Find where the given text appears and provide that cell's center as (X, Y) coordinate. 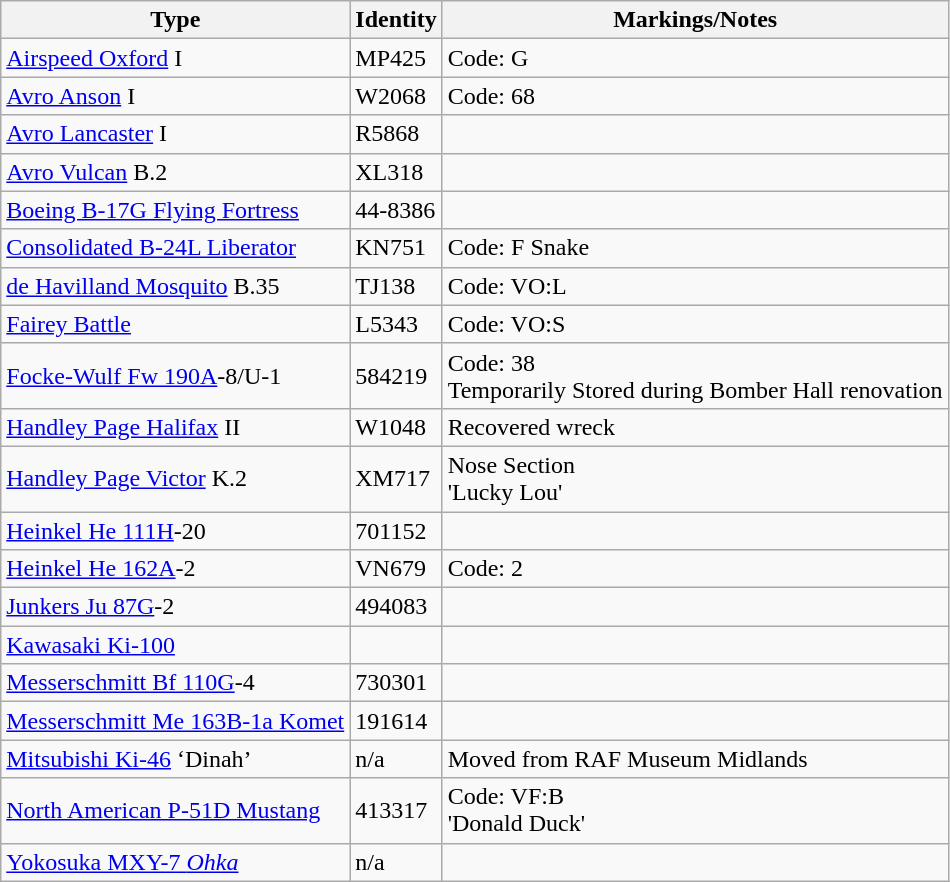
191614 (396, 721)
Code: VO:S (695, 324)
Handley Page Victor K.2 (176, 478)
Junkers Ju 87G-2 (176, 607)
Code: G (695, 58)
Avro Anson I (176, 96)
730301 (396, 683)
413317 (396, 810)
Type (176, 20)
494083 (396, 607)
Code: 2 (695, 569)
Recovered wreck (695, 427)
XM717 (396, 478)
Mitsubishi Ki-46 ‘Dinah’ (176, 759)
Code: F Snake (695, 248)
XL318 (396, 172)
Boeing B-17G Flying Fortress (176, 210)
Messerschmitt Me 163B-1a Komet (176, 721)
Fairey Battle (176, 324)
Avro Vulcan B.2 (176, 172)
44-8386 (396, 210)
Nose Section'Lucky Lou' (695, 478)
701152 (396, 531)
Avro Lancaster I (176, 134)
Markings/Notes (695, 20)
Code: VO:L (695, 286)
North American P-51D Mustang (176, 810)
Code: VF:B'Donald Duck' (695, 810)
Yokosuka MXY-7 Ohka (176, 862)
de Havilland Mosquito B.35 (176, 286)
Code: 68 (695, 96)
Heinkel He 111H-20 (176, 531)
L5343 (396, 324)
Heinkel He 162A-2 (176, 569)
Consolidated B-24L Liberator (176, 248)
Messerschmitt Bf 110G-4 (176, 683)
MP425 (396, 58)
584219 (396, 376)
Code: 38Temporarily Stored during Bomber Hall renovation (695, 376)
W2068 (396, 96)
R5868 (396, 134)
Moved from RAF Museum Midlands (695, 759)
TJ138 (396, 286)
Handley Page Halifax II (176, 427)
W1048 (396, 427)
Kawasaki Ki-100 (176, 645)
Airspeed Oxford I (176, 58)
KN751 (396, 248)
Identity (396, 20)
VN679 (396, 569)
Focke-Wulf Fw 190A-8/U-1 (176, 376)
